Locate the cell with the specified text and output its [X, Y] center coordinate. 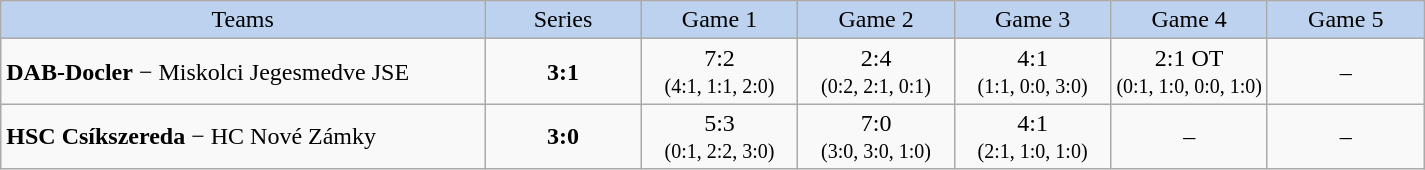
7:0 (3:0, 3:0, 1:0) [876, 136]
Game 2 [876, 20]
4:1 (1:1, 0:0, 3:0) [1032, 72]
Series [564, 20]
2:1 OT(0:1, 1:0, 0:0, 1:0) [1190, 72]
DAB-Docler − Miskolci Jegesmedve JSE [243, 72]
Game 3 [1032, 20]
4:1 (2:1, 1:0, 1:0) [1032, 136]
Teams [243, 20]
HSC Csíkszereda − HC Nové Zámky [243, 136]
7:2 (4:1, 1:1, 2:0) [720, 72]
5:3 (0:1, 2:2, 3:0) [720, 136]
Game 4 [1190, 20]
3:1 [564, 72]
3:0 [564, 136]
Game 1 [720, 20]
Game 5 [1346, 20]
2:4 (0:2, 2:1, 0:1) [876, 72]
